Extract the [x, y] coordinate from the center of the cell holding the provided text.  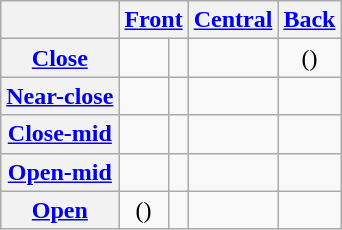
Open [60, 210]
Front [154, 20]
Close [60, 58]
Near-close [60, 96]
Back [310, 20]
Open-mid [60, 172]
Close-mid [60, 134]
Central [233, 20]
